Identify which cell holds the provided text, then report its [X, Y] central coordinate. 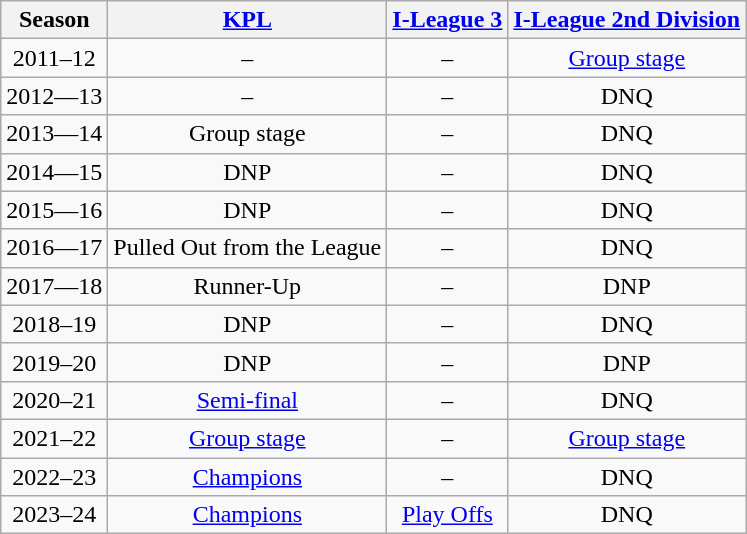
2021–22 [54, 438]
2023–24 [54, 515]
Semi-final [248, 400]
Season [54, 20]
I-League 3 [448, 20]
2017—18 [54, 286]
2016—17 [54, 248]
2014—15 [54, 172]
2015—16 [54, 210]
Pulled Out from the League [248, 248]
Runner-Up [248, 286]
2019–20 [54, 362]
2012—13 [54, 96]
2013—14 [54, 134]
2011–12 [54, 58]
KPL [248, 20]
Play Offs [448, 515]
2022–23 [54, 477]
I-League 2nd Division [627, 20]
2020–21 [54, 400]
2018–19 [54, 324]
